Return [x, y] of the center of cell containing provided text 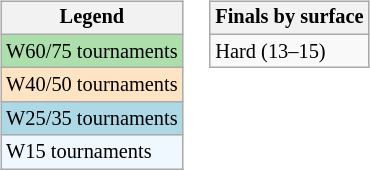
W25/35 tournaments [92, 119]
Hard (13–15) [289, 51]
W60/75 tournaments [92, 51]
W40/50 tournaments [92, 85]
Finals by surface [289, 18]
W15 tournaments [92, 152]
Legend [92, 18]
